Output the [X, Y] coordinate of the center of the cell containing the given text.  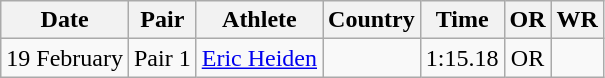
Pair [162, 20]
WR [577, 20]
Country [372, 20]
Eric Heiden [259, 58]
Athlete [259, 20]
Date [65, 20]
19 February [65, 58]
1:15.18 [462, 58]
Pair 1 [162, 58]
Time [462, 20]
